Identify which cell holds the provided text, then report its [X, Y] central coordinate. 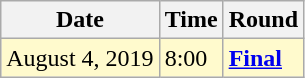
August 4, 2019 [80, 58]
Time [191, 20]
Date [80, 20]
Round [263, 20]
Final [263, 58]
8:00 [191, 58]
